Output the (X, Y) coordinate of the center of the cell containing the given text.  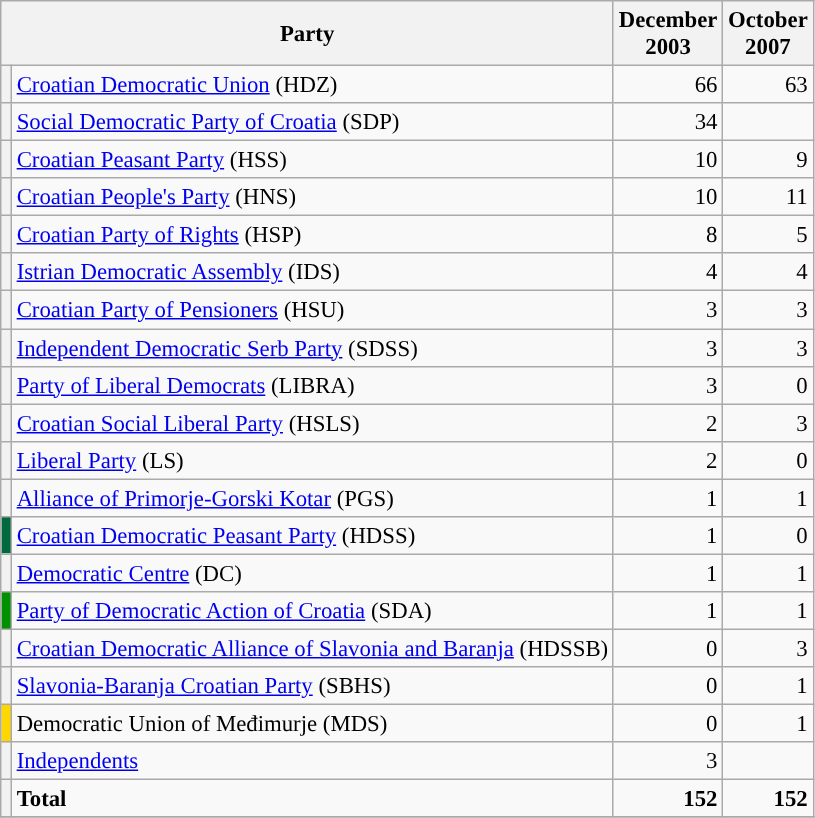
Croatian Party of Rights (HSP) (312, 235)
October 2007 (768, 34)
Democratic Centre (DC) (312, 573)
Party of Democratic Action of Croatia (SDA) (312, 611)
Independent Democratic Serb Party (SDSS) (312, 348)
Party (308, 34)
Social Democratic Party of Croatia (SDP) (312, 122)
8 (668, 235)
Alliance of Primorje-Gorski Kotar (PGS) (312, 498)
Croatian People's Party (HNS) (312, 197)
63 (768, 85)
Croatian Democratic Union (HDZ) (312, 85)
Slavonia-Baranja Croatian Party (SBHS) (312, 686)
9 (768, 160)
Liberal Party (LS) (312, 460)
Democratic Union of Međimurje (MDS) (312, 724)
Total (312, 799)
Croatian Democratic Peasant Party (HDSS) (312, 536)
December 2003 (668, 34)
Croatian Democratic Alliance of Slavonia and Baranja (HDSSB) (312, 648)
Croatian Peasant Party (HSS) (312, 160)
34 (668, 122)
Croatian Social Liberal Party (HSLS) (312, 423)
11 (768, 197)
Istrian Democratic Assembly (IDS) (312, 273)
Independents (312, 761)
Party of Liberal Democrats (LIBRA) (312, 385)
Croatian Party of Pensioners (HSU) (312, 310)
66 (668, 85)
5 (768, 235)
